Locate the cell with the specified text and output its (x, y) center coordinate. 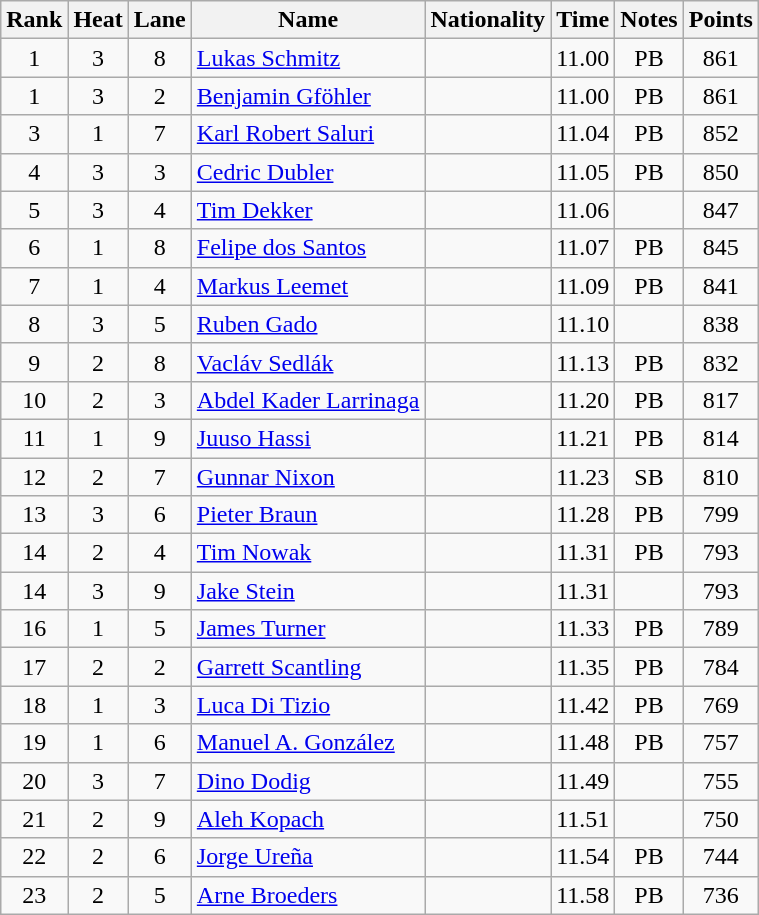
757 (720, 743)
Gunnar Nixon (308, 477)
11.13 (583, 362)
750 (720, 819)
19 (34, 743)
Vacláv Sedlák (308, 362)
Name (308, 20)
11 (34, 438)
769 (720, 705)
10 (34, 400)
784 (720, 667)
Jorge Ureña (308, 857)
736 (720, 895)
814 (720, 438)
Rank (34, 20)
11.28 (583, 515)
Tim Dekker (308, 210)
11.07 (583, 248)
11.48 (583, 743)
13 (34, 515)
841 (720, 286)
Points (720, 20)
11.51 (583, 819)
23 (34, 895)
12 (34, 477)
SB (649, 477)
11.35 (583, 667)
Lukas Schmitz (308, 58)
11.49 (583, 781)
Juuso Hassi (308, 438)
11.20 (583, 400)
17 (34, 667)
850 (720, 172)
Felipe dos Santos (308, 248)
11.54 (583, 857)
11.10 (583, 324)
Pieter Braun (308, 515)
847 (720, 210)
22 (34, 857)
Cedric Dubler (308, 172)
Markus Leemet (308, 286)
Nationality (488, 20)
845 (720, 248)
810 (720, 477)
11.06 (583, 210)
744 (720, 857)
Manuel A. González (308, 743)
11.04 (583, 134)
Abdel Kader Larrinaga (308, 400)
James Turner (308, 629)
838 (720, 324)
Lane (160, 20)
11.23 (583, 477)
Karl Robert Saluri (308, 134)
Garrett Scantling (308, 667)
11.58 (583, 895)
Time (583, 20)
11.05 (583, 172)
20 (34, 781)
11.33 (583, 629)
817 (720, 400)
16 (34, 629)
Jake Stein (308, 591)
Heat (98, 20)
852 (720, 134)
Arne Broeders (308, 895)
789 (720, 629)
Aleh Kopach (308, 819)
18 (34, 705)
11.42 (583, 705)
799 (720, 515)
Dino Dodig (308, 781)
Ruben Gado (308, 324)
Notes (649, 20)
755 (720, 781)
11.21 (583, 438)
832 (720, 362)
Benjamin Gföhler (308, 96)
Luca Di Tizio (308, 705)
21 (34, 819)
11.09 (583, 286)
Tim Nowak (308, 553)
